Find where the given text appears and provide that cell's center as (X, Y) coordinate. 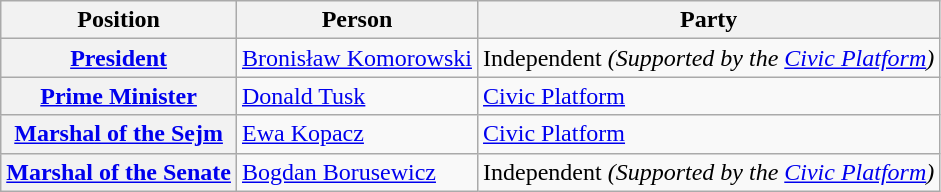
Bronisław Komorowski (356, 58)
Ewa Kopacz (356, 134)
Bogdan Borusewicz (356, 172)
Marshal of the Sejm (119, 134)
Prime Minister (119, 96)
Marshal of the Senate (119, 172)
Position (119, 20)
Party (709, 20)
Person (356, 20)
Donald Tusk (356, 96)
President (119, 58)
